Detect which cell encompasses the target text, then output its (X, Y) center coordinate. 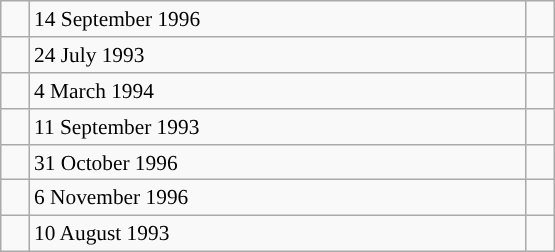
10 August 1993 (278, 234)
14 September 1996 (278, 19)
24 July 1993 (278, 55)
4 March 1994 (278, 91)
11 September 1993 (278, 126)
6 November 1996 (278, 198)
31 October 1996 (278, 162)
